Detect which cell encompasses the target text, then output its (x, y) center coordinate. 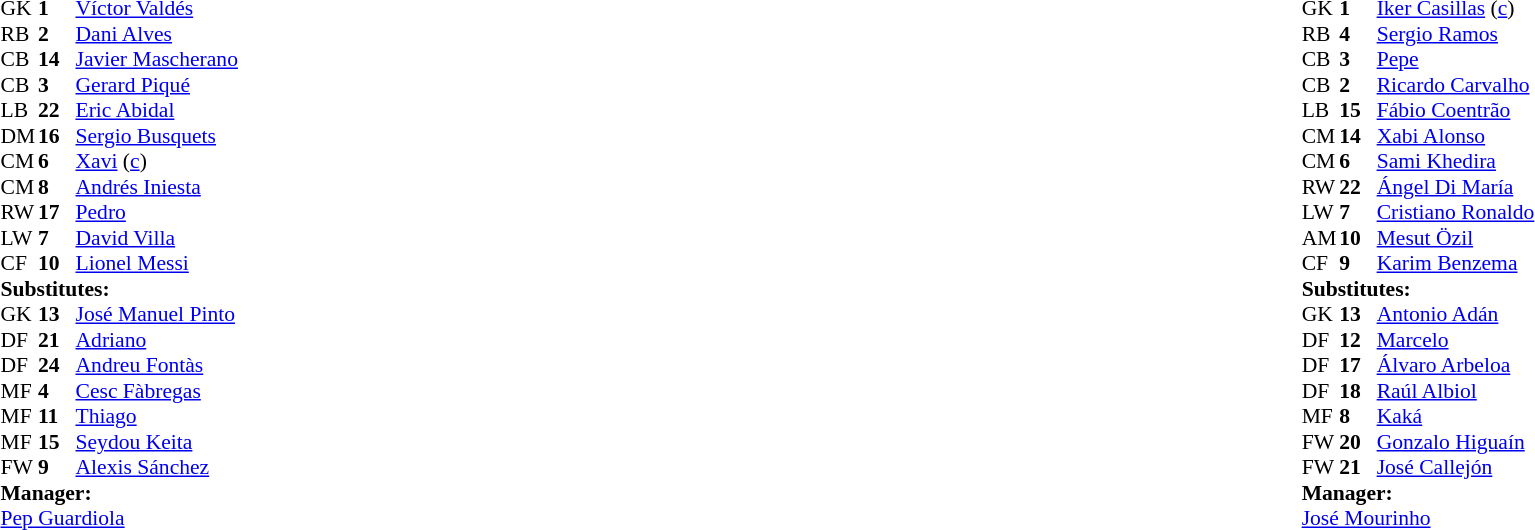
Gonzalo Higuaín (1456, 442)
Javier Mascherano (157, 59)
Lionel Messi (157, 263)
Adriano (157, 340)
Seydou Keita (157, 442)
Ángel Di María (1456, 187)
18 (1358, 391)
Sergio Busquets (157, 136)
Sami Khedira (1456, 161)
Álvaro Arbeloa (1456, 365)
Mesut Özil (1456, 238)
AM (1321, 238)
Raúl Albiol (1456, 391)
Karim Benzema (1456, 263)
Xavi (c) (157, 161)
20 (1358, 442)
Kaká (1456, 417)
José Callejón (1456, 467)
Dani Alves (157, 34)
Pedro (157, 213)
DM (19, 136)
Cristiano Ronaldo (1456, 213)
Ricardo Carvalho (1456, 85)
Andrés Iniesta (157, 187)
Andreu Fontàs (157, 365)
16 (57, 136)
12 (1358, 340)
Marcelo (1456, 340)
11 (57, 417)
Xabi Alonso (1456, 136)
Alexis Sánchez (157, 467)
24 (57, 365)
Fábio Coentrão (1456, 111)
Pepe (1456, 59)
Cesc Fàbregas (157, 391)
José Manuel Pinto (157, 315)
Antonio Adán (1456, 315)
Eric Abidal (157, 111)
David Villa (157, 238)
Thiago (157, 417)
Sergio Ramos (1456, 34)
Gerard Piqué (157, 85)
